Return [X, Y] of the center of cell containing provided text 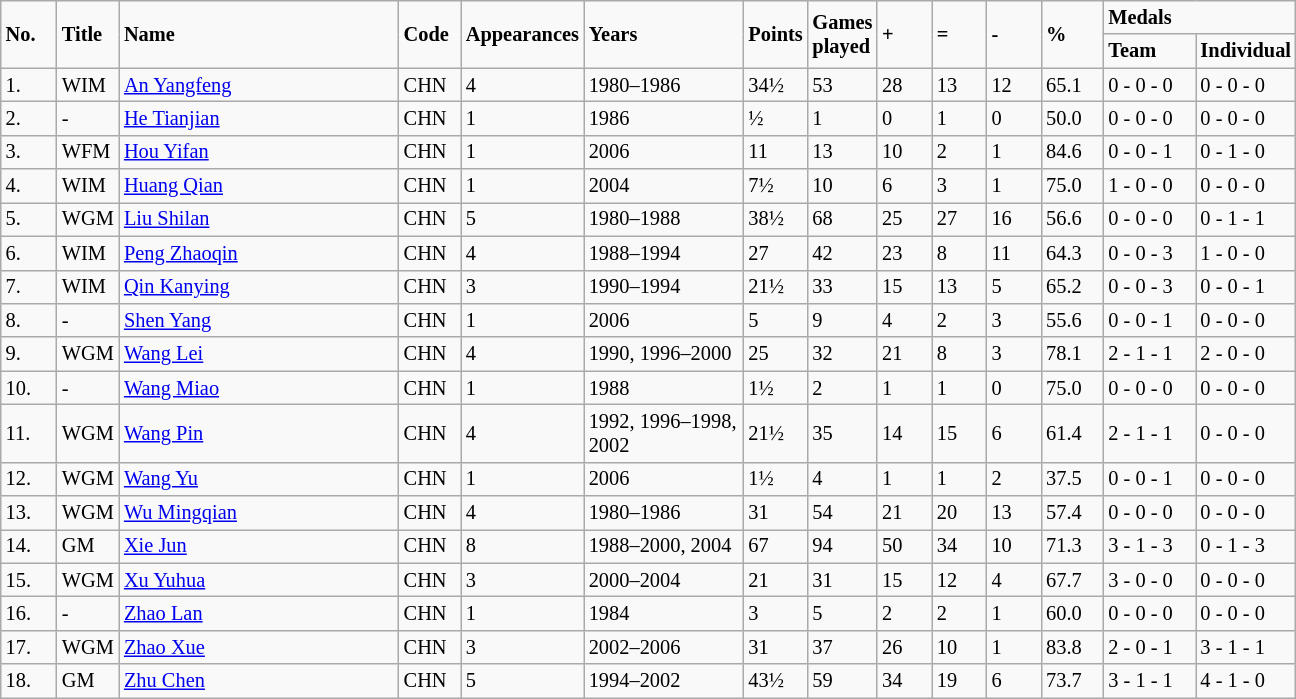
Wu Mingqian [259, 513]
12. [29, 479]
13. [29, 513]
19 [960, 681]
Huang Qian [259, 186]
Shen Yang [259, 320]
18. [29, 681]
1986 [664, 118]
2 - 0 - 0 [1246, 354]
7. [29, 287]
1988–1994 [664, 253]
4 - 1 - 0 [1246, 681]
2004 [664, 186]
23 [904, 253]
Appearances [522, 34]
Wang Pin [259, 433]
Xie Jun [259, 546]
67 [775, 546]
Name [259, 34]
Points [775, 34]
5. [29, 219]
43½ [775, 681]
50.0 [1072, 118]
1992, 1996–1998, 2002 [664, 433]
Code [430, 34]
3 - 1 - 3 [1149, 546]
Title [88, 34]
0 - 1 - 0 [1246, 152]
32 [843, 354]
15. [29, 580]
Wang Yu [259, 479]
28 [904, 85]
50 [904, 546]
84.6 [1072, 152]
42 [843, 253]
7½ [775, 186]
59 [843, 681]
2. [29, 118]
38½ [775, 219]
37 [843, 647]
No. [29, 34]
1980–1988 [664, 219]
35 [843, 433]
78.1 [1072, 354]
Xu Yuhua [259, 580]
An Yangfeng [259, 85]
1990, 1996–2000 [664, 354]
34½ [775, 85]
83.8 [1072, 647]
% [1072, 34]
14. [29, 546]
½ [775, 118]
3. [29, 152]
0 - 1 - 3 [1246, 546]
Liu Shilan [259, 219]
55.6 [1072, 320]
1988 [664, 388]
Games played [843, 34]
Years [664, 34]
60.0 [1072, 613]
65.2 [1072, 287]
33 [843, 287]
94 [843, 546]
Peng Zhaoqin [259, 253]
Zhu Chen [259, 681]
67.7 [1072, 580]
1994–2002 [664, 681]
+ [904, 34]
9. [29, 354]
6. [29, 253]
Wang Miao [259, 388]
16 [1014, 219]
Team [1149, 51]
1. [29, 85]
4. [29, 186]
57.4 [1072, 513]
Wang Lei [259, 354]
26 [904, 647]
WFM [88, 152]
14 [904, 433]
68 [843, 219]
He Tianjian [259, 118]
53 [843, 85]
64.3 [1072, 253]
16. [29, 613]
20 [960, 513]
11. [29, 433]
Individual [1246, 51]
9 [843, 320]
Zhao Lan [259, 613]
3 - 0 - 0 [1149, 580]
Qin Kanying [259, 287]
61.4 [1072, 433]
71.3 [1072, 546]
= [960, 34]
Zhao Xue [259, 647]
2002–2006 [664, 647]
10. [29, 388]
56.6 [1072, 219]
1990–1994 [664, 287]
1988–2000, 2004 [664, 546]
8. [29, 320]
65.1 [1072, 85]
1984 [664, 613]
Medals [1200, 17]
17. [29, 647]
2 - 0 - 1 [1149, 647]
73.7 [1072, 681]
2000–2004 [664, 580]
37.5 [1072, 479]
Hou Yifan [259, 152]
54 [843, 513]
0 - 1 - 1 [1246, 219]
